Determine the [X, Y] coordinate at the center of the cell enclosing the given text.  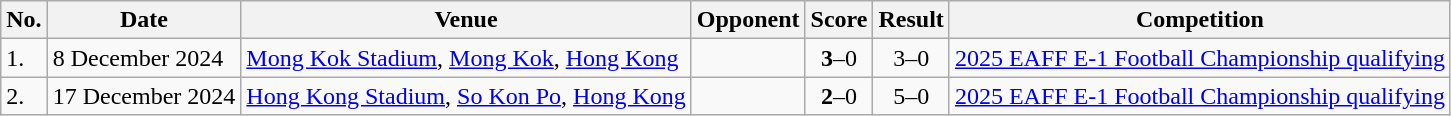
Mong Kok Stadium, Mong Kok, Hong Kong [466, 58]
Competition [1200, 20]
2. [24, 96]
Result [911, 20]
Date [144, 20]
Hong Kong Stadium, So Kon Po, Hong Kong [466, 96]
Opponent [748, 20]
1. [24, 58]
8 December 2024 [144, 58]
No. [24, 20]
17 December 2024 [144, 96]
5–0 [911, 96]
Venue [466, 20]
Score [839, 20]
2–0 [839, 96]
